For the text-containing cell, return its midpoint in (X, Y) coordinate format. 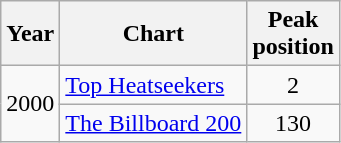
The Billboard 200 (154, 123)
2000 (30, 104)
Peakposition (293, 34)
Top Heatseekers (154, 85)
Chart (154, 34)
130 (293, 123)
Year (30, 34)
2 (293, 85)
